Return the [X, Y] coordinate for the center point of the cell that contains the specified text.  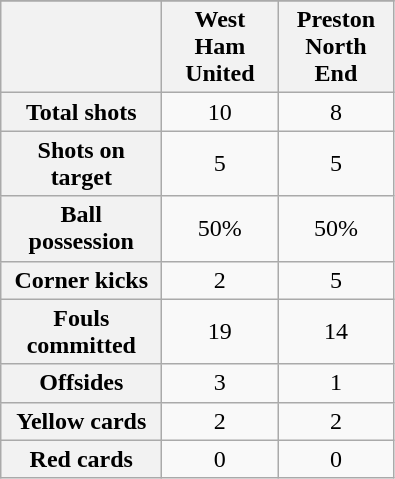
10 [220, 112]
Yellow cards [82, 421]
Preston North End [336, 47]
Ball possession [82, 228]
8 [336, 112]
Offsides [82, 383]
Red cards [82, 459]
14 [336, 332]
Corner kicks [82, 280]
Total shots [82, 112]
Shots on target [82, 164]
Fouls committed [82, 332]
19 [220, 332]
West Ham United [220, 47]
3 [220, 383]
1 [336, 383]
